Extract the (X, Y) coordinate from the center of the cell holding the provided text.  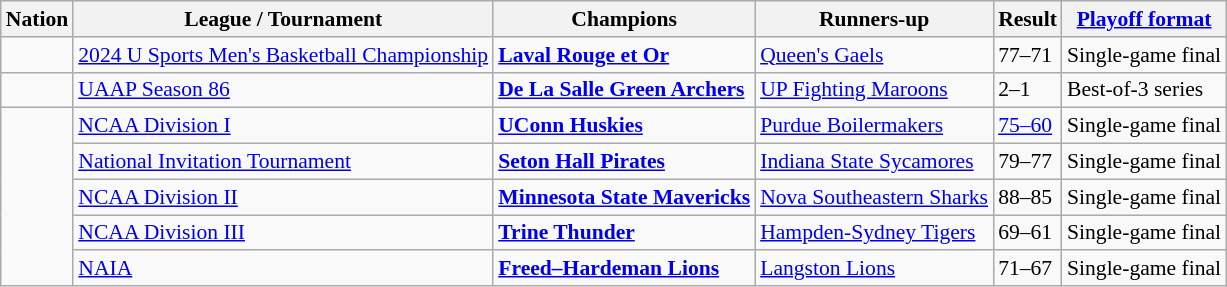
Queen's Gaels (874, 55)
77–71 (1028, 55)
Seton Hall Pirates (624, 162)
De La Salle Green Archers (624, 90)
2024 U Sports Men's Basketball Championship (283, 55)
National Invitation Tournament (283, 162)
Purdue Boilermakers (874, 126)
Indiana State Sycamores (874, 162)
71–67 (1028, 269)
Best-of-3 series (1144, 90)
Minnesota State Mavericks (624, 197)
Playoff format (1144, 19)
UAAP Season 86 (283, 90)
88–85 (1028, 197)
75–60 (1028, 126)
League / Tournament (283, 19)
Result (1028, 19)
Runners-up (874, 19)
NCAA Division I (283, 126)
NAIA (283, 269)
NCAA Division III (283, 233)
Freed–Hardeman Lions (624, 269)
Nova Southeastern Sharks (874, 197)
NCAA Division II (283, 197)
79–77 (1028, 162)
2–1 (1028, 90)
69–61 (1028, 233)
UConn Huskies (624, 126)
Langston Lions (874, 269)
Trine Thunder (624, 233)
Hampden-Sydney Tigers (874, 233)
Laval Rouge et Or (624, 55)
UP Fighting Maroons (874, 90)
Champions (624, 19)
Nation (37, 19)
